Search for the cell housing the specified text and yield its (X, Y) center coordinate. 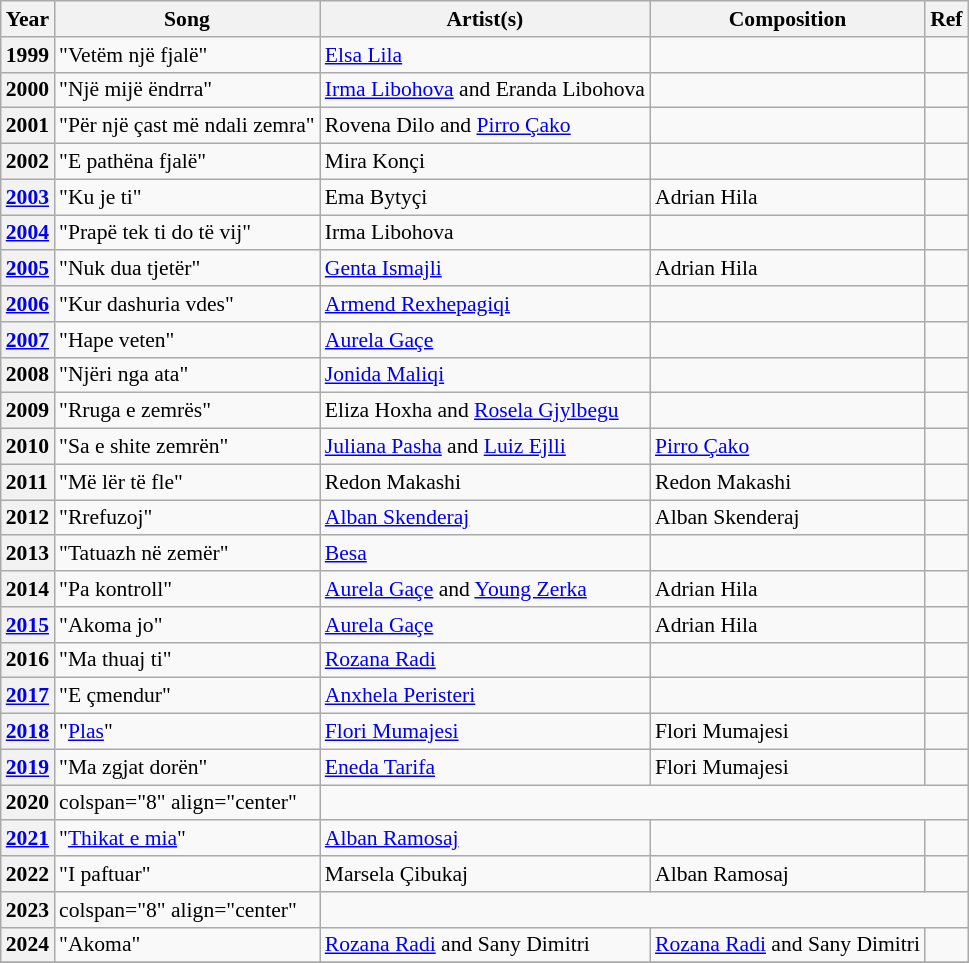
2013 (28, 554)
2003 (28, 197)
"Nuk dua tjetër" (187, 269)
Jonida Maliqi (485, 375)
"Ku je ti" (187, 197)
Eliza Hoxha and Rosela Gjylbegu (485, 411)
Eneda Tarifa (485, 767)
2004 (28, 233)
"I paftuar" (187, 874)
2008 (28, 375)
2005 (28, 269)
2001 (28, 126)
"Thikat e mia" (187, 839)
"E çmendur" (187, 696)
Composition (788, 19)
"Rrefuzoj" (187, 518)
"Sa e shite zemrën" (187, 447)
Elsa Lila (485, 55)
"Ma thuaj ti" (187, 660)
2016 (28, 660)
1999 (28, 55)
Aurela Gaçe and Young Zerka (485, 589)
Armend Rexhepagiqi (485, 304)
2000 (28, 90)
2007 (28, 340)
2019 (28, 767)
Irma Libohova (485, 233)
2018 (28, 732)
"Ma zgjat dorën" (187, 767)
"Hape veten" (187, 340)
"Njëri nga ata" (187, 375)
"Pa kontroll" (187, 589)
Ref (946, 19)
2014 (28, 589)
2022 (28, 874)
Genta Ismajli (485, 269)
"E pathëna fjalë" (187, 162)
2006 (28, 304)
Mira Konçi (485, 162)
2020 (28, 803)
Marsela Çibukaj (485, 874)
"Vetëm një fjalë" (187, 55)
2009 (28, 411)
Anxhela Peristeri (485, 696)
2023 (28, 910)
2012 (28, 518)
"Akoma jo" (187, 625)
2011 (28, 482)
2017 (28, 696)
"Tatuazh në zemër" (187, 554)
Besa (485, 554)
"Rruga e zemrës" (187, 411)
Ema Bytyçi (485, 197)
Artist(s) (485, 19)
"Kur dashuria vdes" (187, 304)
Rozana Radi (485, 660)
2024 (28, 945)
"Më lër të fle" (187, 482)
Juliana Pasha and Luiz Ejlli (485, 447)
"Akoma" (187, 945)
2015 (28, 625)
"Prapë tek ti do të vij" (187, 233)
2002 (28, 162)
Year (28, 19)
"Plas" (187, 732)
2021 (28, 839)
Song (187, 19)
Pirro Çako (788, 447)
"Për një çast më ndali zemra" (187, 126)
"Një mijë ëndrra" (187, 90)
Irma Libohova and Eranda Libohova (485, 90)
Rovena Dilo and Pirro Çako (485, 126)
2010 (28, 447)
